Extract the (x, y) coordinate from the center of the cell holding the provided text.  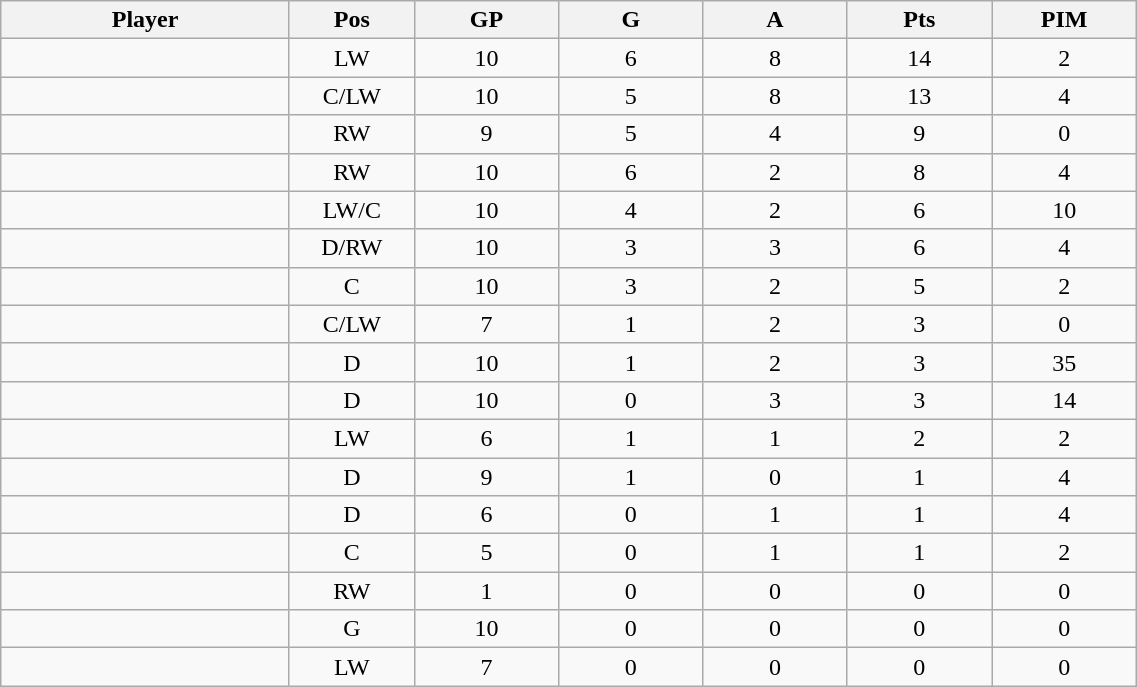
GP (486, 20)
Player (146, 20)
13 (919, 96)
A (775, 20)
35 (1064, 362)
Pts (919, 20)
Pos (352, 20)
LW/C (352, 210)
D/RW (352, 248)
PIM (1064, 20)
